Return the (x, y) coordinate for the center point of the cell that contains the specified text.  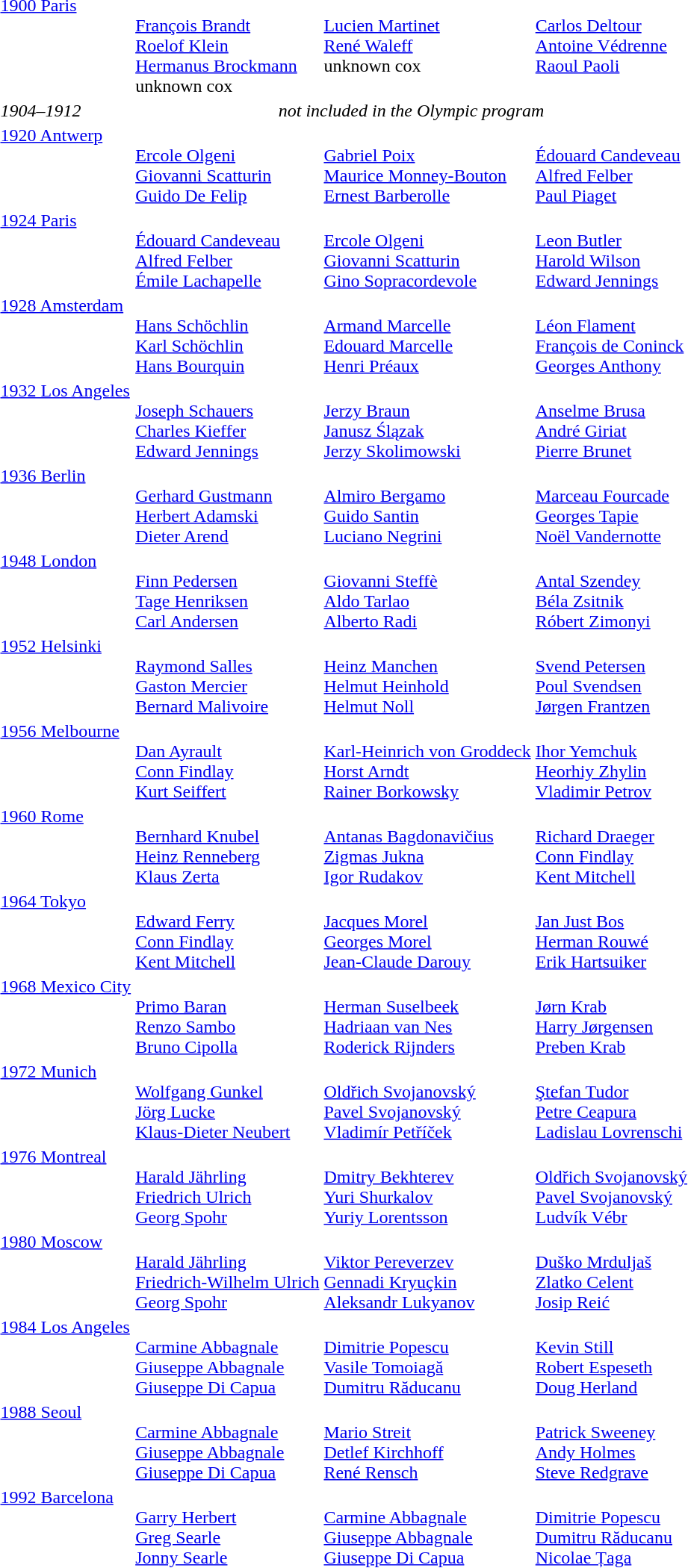
Harald JährlingFriedrich-Wilhelm UlrichGeorg Spohr (227, 1272)
Léon FlamentFrançois de ConinckGeorges Anthony (611, 336)
Jan Just BosHerman RouwéErik Hartsuiker (611, 932)
Wolfgang GunkelJörg LuckeKlaus-Dieter Neubert (227, 1102)
Jørn KrabHarry JørgensenPreben Krab (611, 1017)
Antanas BagdonavičiusZigmas JuknaIgor Rudakov (427, 847)
Dmitry BekhterevYuri ShurkalovYuriy Lorentsson (427, 1187)
Ercole OlgeniGiovanni ScatturinGuido De Felip (227, 166)
Armand MarcelleEdouard MarcelleHenri Préaux (427, 336)
Mario StreitDetlef KirchhoffRené Rensch (427, 1443)
Édouard CandeveauAlfred FelberPaul Piaget (611, 166)
Antal SzendeyBéla ZsitnikRóbert Zimonyi (611, 591)
Leon ButlerHarold WilsonEdward Jennings (611, 251)
Almiro BergamoGuido SantinLuciano Negrini (427, 506)
Gerhard GustmannHerbert AdamskiDieter Arend (227, 506)
Anselme BrusaAndré GiriatPierre Brunet (611, 421)
Ercole OlgeniGiovanni ScatturinGino Sopracordevole (427, 251)
Oldřich SvojanovskýPavel SvojanovskýLudvík Vébr (611, 1187)
Gabriel PoixMaurice Monney-BoutonErnest Barberolle (427, 166)
Hans SchöchlinKarl SchöchlinHans Bourquin (227, 336)
Ihor YemchukHeorhiy ZhylinVladimir Petrov (611, 762)
Heinz ManchenHelmut HeinholdHelmut Noll (427, 676)
Harald JährlingFriedrich UlrichGeorg Spohr (227, 1187)
Karl-Heinrich von GroddeckHorst ArndtRainer Borkowsky (427, 762)
Dimitrie PopescuVasile TomoiagăDumitru Răducanu (427, 1357)
Jerzy BraunJanusz ŚlązakJerzy Skolimowski (427, 421)
Bernhard KnubelHeinz RennebergKlaus Zerta (227, 847)
Jacques MorelGeorges MorelJean-Claude Darouy (427, 932)
Viktor PereverzevGennadi KryuçkinAleksandr Lukyanov (427, 1272)
Edward FerryConn FindlayKent Mitchell (227, 932)
Patrick SweeneyAndy HolmesSteve Redgrave (611, 1443)
Marceau FourcadeGeorges TapieNoël Vandernotte (611, 506)
Joseph SchauersCharles KiefferEdward Jennings (227, 421)
Herman SuselbeekHadriaan van NesRoderick Rijnders (427, 1017)
Svend PetersenPoul SvendsenJørgen Frantzen (611, 676)
Oldřich SvojanovskýPavel SvojanovskýVladimír Petříček (427, 1102)
Dan AyraultConn FindlayKurt Seiffert (227, 762)
Finn PedersenTage HenriksenCarl Andersen (227, 591)
Richard DraegerConn FindlayKent Mitchell (611, 847)
Giovanni SteffèAldo TarlaoAlberto Radi (427, 591)
Duško MrduljašZlatko CelentJosip Reić (611, 1272)
Raymond SallesGaston MercierBernard Malivoire (227, 676)
Primo BaranRenzo SamboBruno Cipolla (227, 1017)
Kevin StillRobert EspesethDoug Herland (611, 1357)
Édouard CandeveauAlfred FelberÉmile Lachapelle (227, 251)
Ştefan TudorPetre CeapuraLadislau Lovrenschi (611, 1102)
